Extract the (x, y) coordinate from the center of the cell holding the provided text.  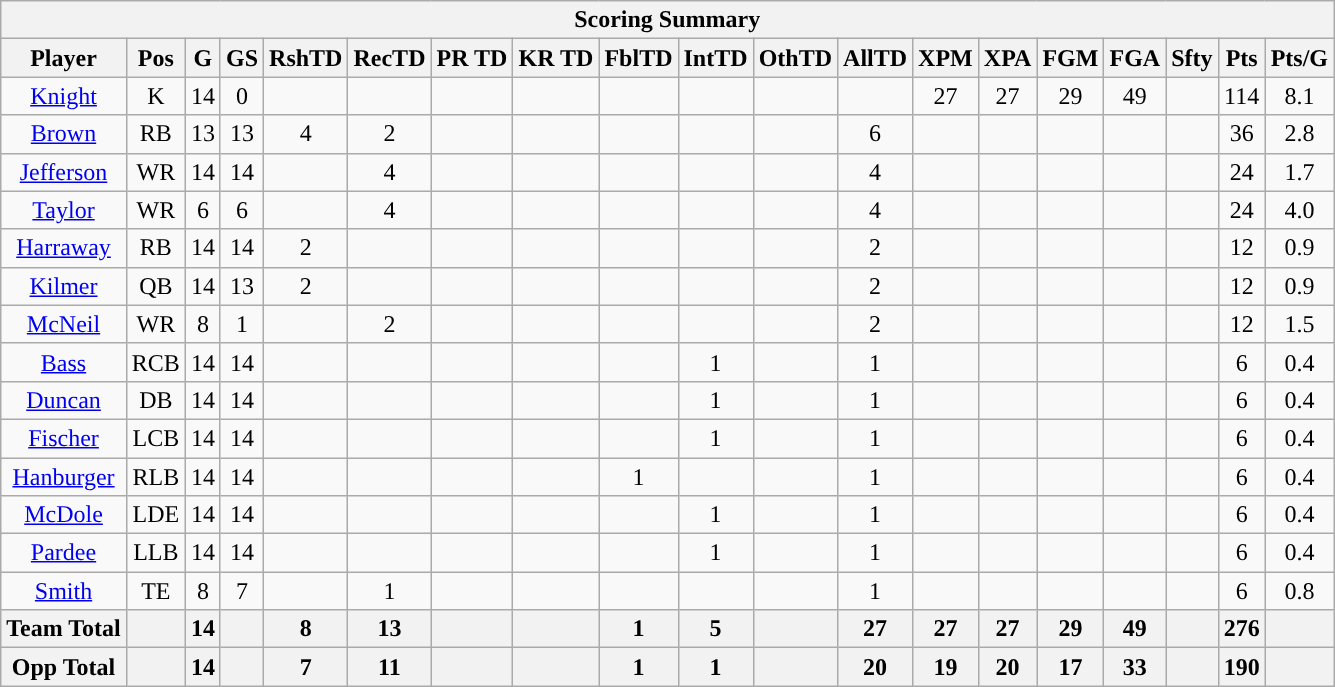
Brown (64, 134)
36 (1242, 134)
Duncan (64, 400)
FGM (1070, 58)
OthTD (795, 58)
K (156, 96)
Harraway (64, 248)
LCB (156, 438)
DB (156, 400)
33 (1135, 667)
Fischer (64, 438)
McNeil (64, 324)
1.5 (1299, 324)
Opp Total (64, 667)
Team Total (64, 629)
XPM (946, 58)
RecTD (390, 58)
Hanburger (64, 477)
KR TD (556, 58)
TE (156, 591)
5 (716, 629)
Bass (64, 362)
2.8 (1299, 134)
G (202, 58)
Pos (156, 58)
RCB (156, 362)
190 (1242, 667)
RshTD (306, 58)
114 (1242, 96)
Sfty (1192, 58)
LDE (156, 515)
RLB (156, 477)
Pts/G (1299, 58)
Smith (64, 591)
GS (242, 58)
276 (1242, 629)
8.1 (1299, 96)
McDole (64, 515)
Knight (64, 96)
19 (946, 667)
Taylor (64, 210)
LLB (156, 553)
Pts (1242, 58)
17 (1070, 667)
AllTD (876, 58)
0 (242, 96)
FblTD (638, 58)
Scoring Summary (668, 20)
FGA (1135, 58)
Kilmer (64, 286)
Player (64, 58)
PR TD (472, 58)
IntTD (716, 58)
QB (156, 286)
1.7 (1299, 172)
11 (390, 667)
Jefferson (64, 172)
4.0 (1299, 210)
0.8 (1299, 591)
Pardee (64, 553)
XPA (1008, 58)
